Pinpoint the cell where the given text exists, returning its (X, Y) midpoint coordinate. 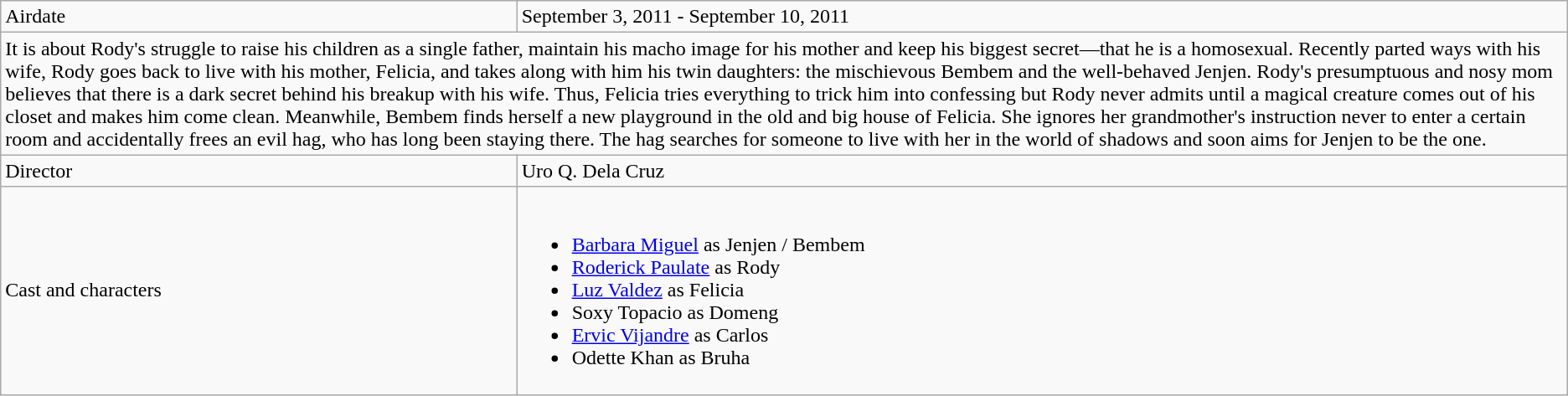
Cast and characters (259, 291)
Director (259, 171)
September 3, 2011 - September 10, 2011 (1042, 17)
Airdate (259, 17)
Barbara Miguel as Jenjen / BembemRoderick Paulate as RodyLuz Valdez as FeliciaSoxy Topacio as DomengErvic Vijandre as CarlosOdette Khan as Bruha (1042, 291)
Uro Q. Dela Cruz (1042, 171)
